Return the [x, y] coordinate for the center point of the cell that contains the specified text.  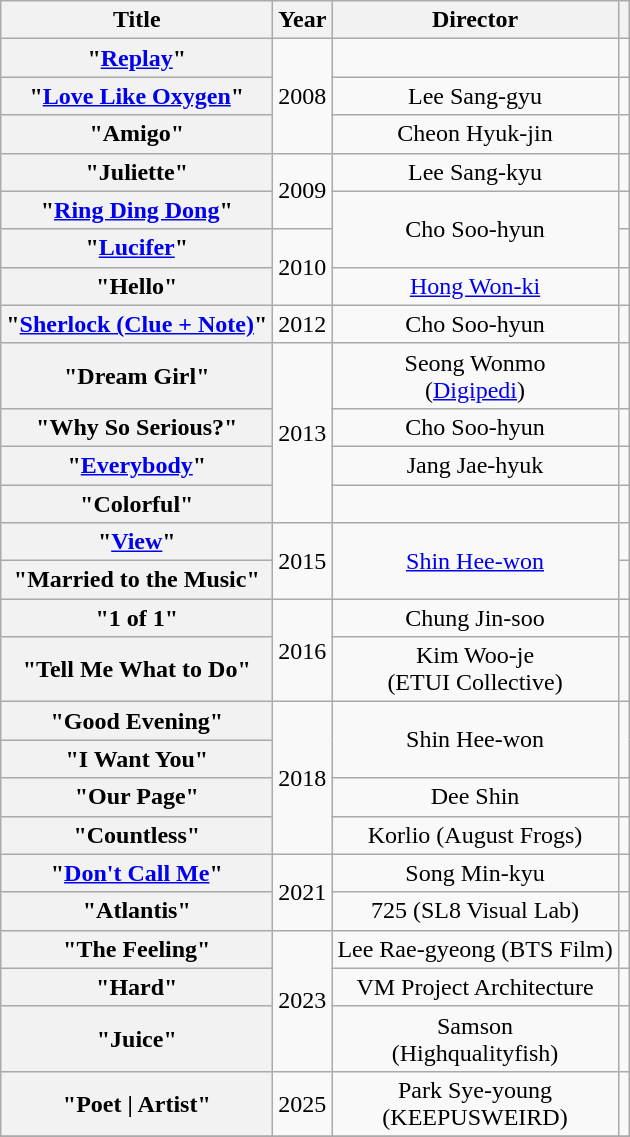
"Juice" [137, 1038]
Title [137, 20]
Seong Wonmo(Digipedi) [475, 376]
"I Want You" [137, 759]
2016 [302, 650]
Samson(Highqualityfish) [475, 1038]
"Amigo" [137, 134]
"Everybody" [137, 465]
Director [475, 20]
Cheon Hyuk-jin [475, 134]
2023 [302, 1000]
"Hard" [137, 987]
"Lucifer" [137, 248]
"1 of 1" [137, 618]
"Don't Call Me" [137, 873]
"Dream Girl" [137, 376]
"Juliette" [137, 172]
725 (SL8 Visual Lab) [475, 911]
"Why So Serious?" [137, 427]
Jang Jae-hyuk [475, 465]
"Countless" [137, 835]
Lee Sang-gyu [475, 96]
2008 [302, 96]
"Hello" [137, 286]
"Married to the Music" [137, 580]
2025 [302, 1104]
Park Sye-young(KEEPUSWEIRD) [475, 1104]
2013 [302, 432]
Song Min-kyu [475, 873]
VM Project Architecture [475, 987]
Dee Shin [475, 797]
"Atlantis" [137, 911]
"View" [137, 542]
Korlio (August Frogs) [475, 835]
Year [302, 20]
"Poet | Artist" [137, 1104]
"Colorful" [137, 503]
2021 [302, 892]
"Tell Me What to Do" [137, 670]
2015 [302, 561]
"Replay" [137, 58]
"Love Like Oxygen" [137, 96]
"Good Evening" [137, 721]
"Our Page" [137, 797]
"Sherlock (Clue + Note)" [137, 324]
Hong Won-ki [475, 286]
2009 [302, 191]
Lee Rae-gyeong (BTS Film) [475, 949]
"Ring Ding Dong" [137, 210]
"The Feeling" [137, 949]
2018 [302, 778]
Kim Woo-je(ETUI Collective) [475, 670]
Lee Sang-kyu [475, 172]
2012 [302, 324]
Chung Jin-soo [475, 618]
2010 [302, 267]
